Find where the given text appears and provide that cell's center as [x, y] coordinate. 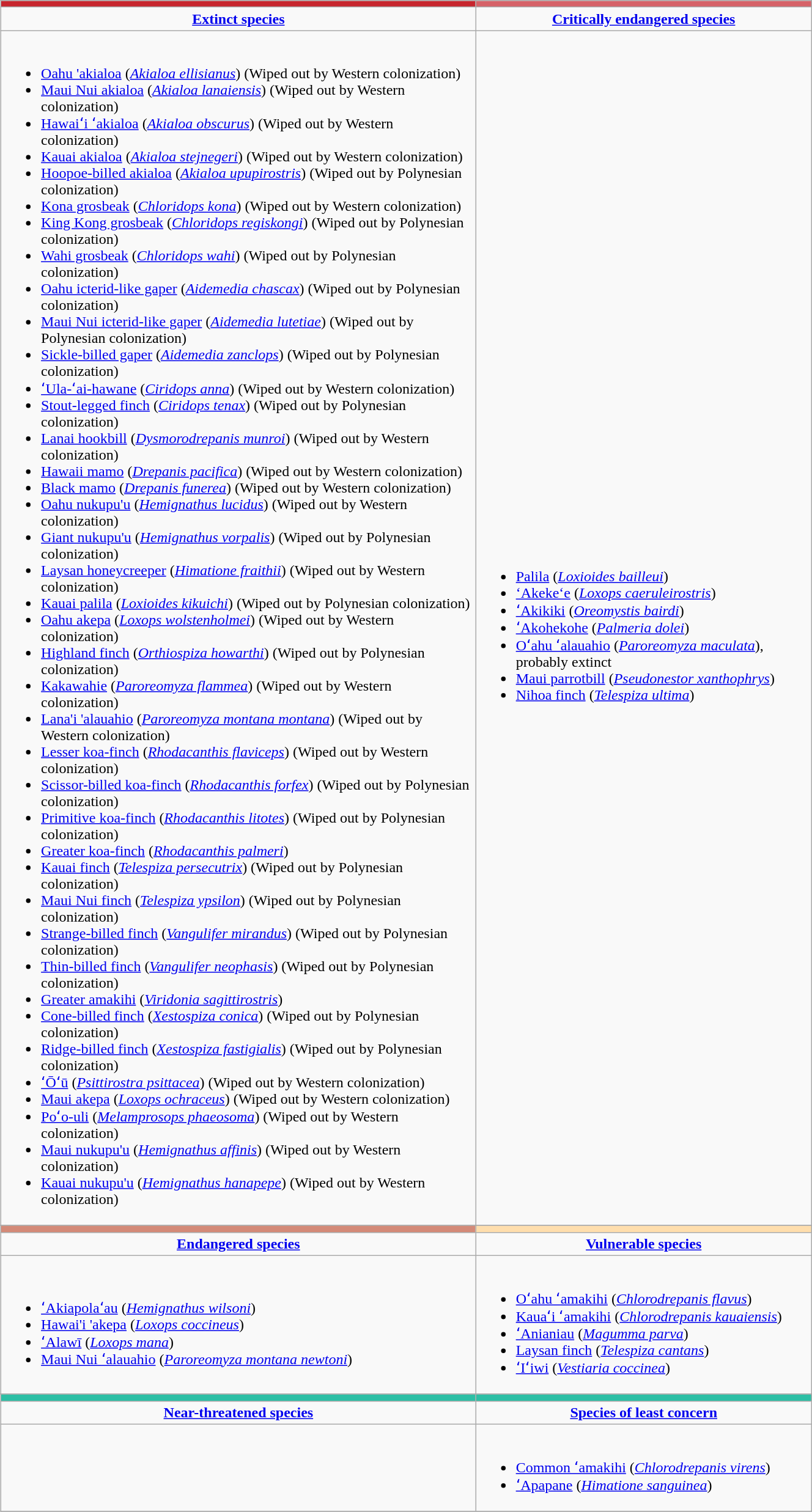
Vulnerable species [643, 1244]
Species of least concern [643, 1412]
Endangered species [238, 1244]
Near-threatened species [238, 1412]
Critically endangered species [643, 19]
ʻAkiapolaʻau (Hemignathus wilsoni)Hawai'i 'akepa (Loxops coccineus)ʻAlawī (Loxops mana)Maui Nui ʻalauahio (Paroreomyza montana newtoni) [238, 1325]
Common ʻamakihi (Chlorodrepanis virens)ʻApapane (Himatione sanguinea) [643, 1468]
Extinct species [238, 19]
